Identify which cell holds the provided text, then report its (x, y) central coordinate. 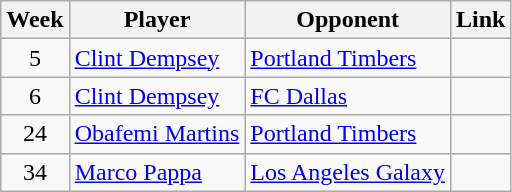
Week (35, 20)
34 (35, 172)
5 (35, 58)
Marco Pappa (157, 172)
Los Angeles Galaxy (348, 172)
24 (35, 134)
Opponent (348, 20)
Player (157, 20)
6 (35, 96)
FC Dallas (348, 96)
Obafemi Martins (157, 134)
Link (481, 20)
